For the text-containing cell, return its midpoint in (X, Y) coordinate format. 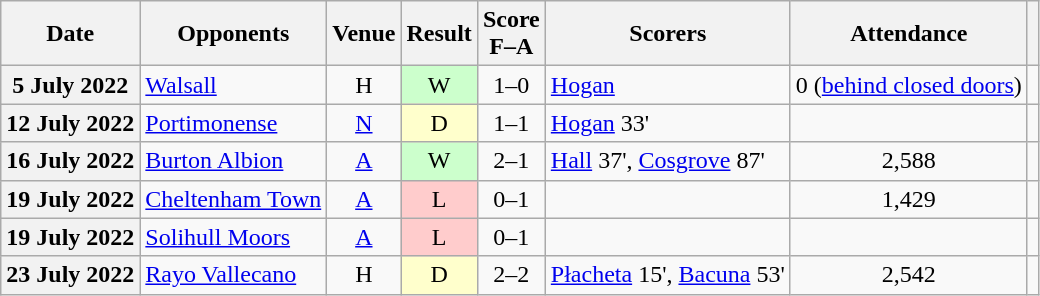
16 July 2022 (70, 161)
Result (439, 34)
2,588 (908, 161)
0 (behind closed doors) (908, 85)
1,429 (908, 199)
Opponents (234, 34)
Walsall (234, 85)
2–2 (511, 275)
Burton Albion (234, 161)
Cheltenham Town (234, 199)
N (364, 123)
Scorers (668, 34)
2–1 (511, 161)
Date (70, 34)
ScoreF–A (511, 34)
Hogan (668, 85)
12 July 2022 (70, 123)
Attendance (908, 34)
Venue (364, 34)
Hall 37', Cosgrove 87' (668, 161)
23 July 2022 (70, 275)
2,542 (908, 275)
Portimonense (234, 123)
1–0 (511, 85)
Płacheta 15', Bacuna 53' (668, 275)
Solihull Moors (234, 237)
5 July 2022 (70, 85)
Rayo Vallecano (234, 275)
Hogan 33' (668, 123)
1–1 (511, 123)
